Identify which cell holds the provided text, then report its (X, Y) central coordinate. 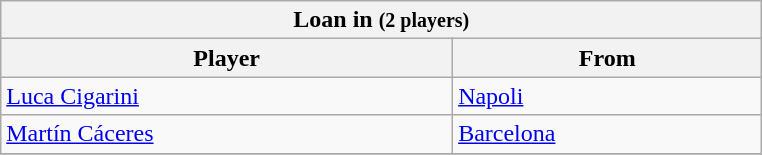
Player (227, 58)
Loan in (2 players) (382, 20)
Barcelona (608, 134)
Napoli (608, 96)
Martín Cáceres (227, 134)
Luca Cigarini (227, 96)
From (608, 58)
